Output the (x, y) coordinate of the center of the cell containing the given text.  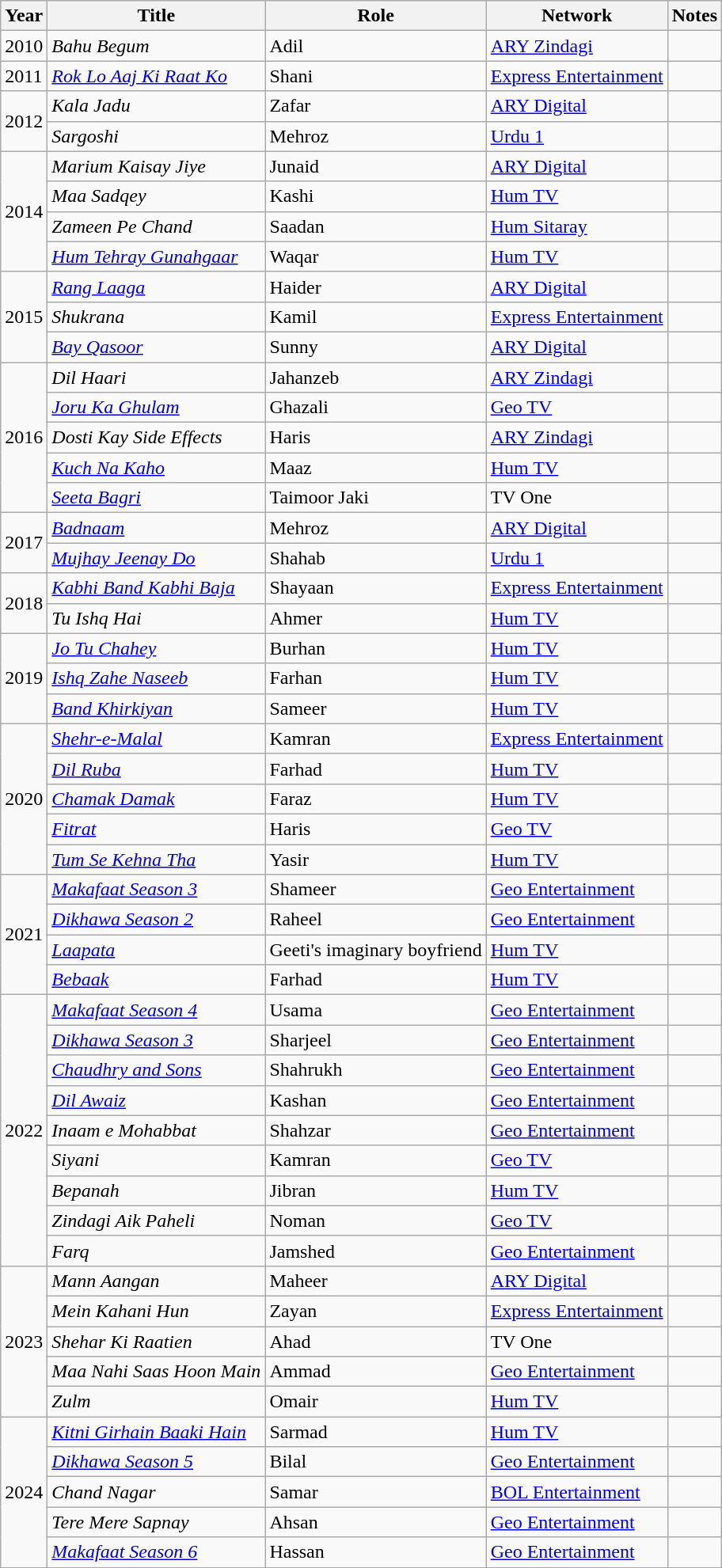
Noman (375, 1221)
Ghazali (375, 408)
Zulm (157, 1402)
Farhan (375, 678)
Chand Nagar (157, 1492)
Year (24, 16)
Shukrana (157, 317)
Maaz (375, 468)
Ahmer (375, 618)
Shameer (375, 890)
2010 (24, 46)
Hum Sitaray (576, 226)
2024 (24, 1492)
2016 (24, 438)
Dikhawa Season 5 (157, 1462)
Zindagi Aik Paheli (157, 1221)
Shehar Ki Raatien (157, 1342)
Saadan (375, 226)
2021 (24, 935)
Taimoor Jaki (375, 498)
Faraz (375, 799)
Yasir (375, 859)
2018 (24, 603)
Inaam e Mohabbat (157, 1130)
Dil Haari (157, 378)
Geeti's imaginary boyfriend (375, 950)
Shahab (375, 558)
Bahu Begum (157, 46)
Network (576, 16)
2023 (24, 1341)
Bebaak (157, 980)
2019 (24, 678)
Hum Tehray Gunahgaar (157, 256)
Maheer (375, 1281)
Jamshed (375, 1251)
Shahrukh (375, 1070)
Bepanah (157, 1190)
2020 (24, 799)
Sharjeel (375, 1040)
Haider (375, 287)
Bilal (375, 1462)
Burhan (375, 648)
2015 (24, 317)
Kamil (375, 317)
Hassan (375, 1552)
Ammad (375, 1372)
Maa Nahi Saas Hoon Main (157, 1372)
Shehr-e-Malal (157, 738)
Jo Tu Chahey (157, 648)
Mein Kahani Hun (157, 1311)
Rok Lo Aaj Ki Raat Ko (157, 76)
2012 (24, 121)
Junaid (375, 166)
Farq (157, 1251)
Mann Aangan (157, 1281)
Sargoshi (157, 136)
Rang Laaga (157, 287)
Ahad (375, 1342)
Tere Mere Sapnay (157, 1522)
Chamak Damak (157, 799)
Ishq Zahe Naseeb (157, 678)
Ahsan (375, 1522)
2017 (24, 543)
Badnaam (157, 528)
Waqar (375, 256)
Laapata (157, 950)
2022 (24, 1130)
Bay Qasoor (157, 347)
Omair (375, 1402)
Zafar (375, 106)
Shani (375, 76)
Kitni Girhain Baaki Hain (157, 1432)
Dikhawa Season 2 (157, 920)
Raheel (375, 920)
Band Khirkiyan (157, 708)
Kashi (375, 196)
Dil Awaiz (157, 1100)
Marium Kaisay Jiye (157, 166)
Siyani (157, 1160)
Makafaat Season 4 (157, 1010)
Zayan (375, 1311)
Shayaan (375, 588)
Fitrat (157, 829)
Chaudhry and Sons (157, 1070)
Dosti Kay Side Effects (157, 438)
Seeta Bagri (157, 498)
Kashan (375, 1100)
Zameen Pe Chand (157, 226)
Sameer (375, 708)
Tum Se Kehna Tha (157, 859)
Maa Sadqey (157, 196)
Tu Ishq Hai (157, 618)
Dikhawa Season 3 (157, 1040)
Kuch Na Kaho (157, 468)
Jibran (375, 1190)
Shahzar (375, 1130)
Mujhay Jeenay Do (157, 558)
2014 (24, 211)
Title (157, 16)
Sarmad (375, 1432)
Makafaat Season 6 (157, 1552)
Kala Jadu (157, 106)
Joru Ka Ghulam (157, 408)
Role (375, 16)
Makafaat Season 3 (157, 890)
Usama (375, 1010)
Jahanzeb (375, 378)
Kabhi Band Kabhi Baja (157, 588)
Notes (694, 16)
Samar (375, 1492)
Sunny (375, 347)
2011 (24, 76)
Adil (375, 46)
BOL Entertainment (576, 1492)
Dil Ruba (157, 769)
